Extract the [X, Y] coordinate from the center of the cell holding the provided text.  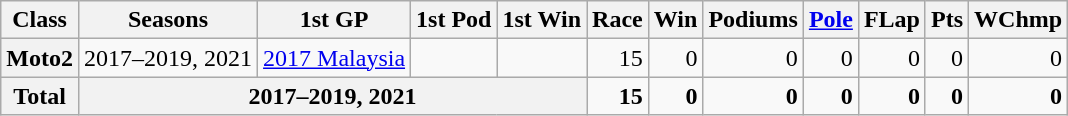
Class [40, 20]
1st Pod [454, 20]
Pole [830, 20]
Total [40, 96]
FLap [892, 20]
Pts [946, 20]
2017 Malaysia [334, 58]
Moto2 [40, 58]
1st Win [542, 20]
Seasons [168, 20]
Win [676, 20]
Race [618, 20]
1st GP [334, 20]
WChmp [1018, 20]
Podiums [753, 20]
